Return the (x, y) coordinate for the center point of the cell that contains the specified text.  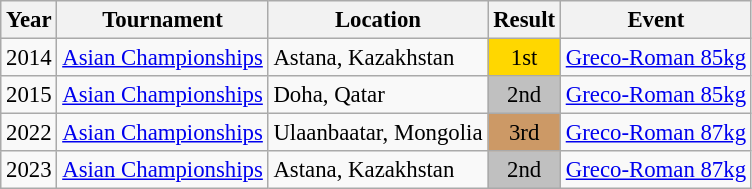
Doha, Qatar (378, 95)
3rd (524, 133)
Location (378, 20)
2014 (29, 58)
2022 (29, 133)
Ulaanbaatar, Mongolia (378, 133)
Event (656, 20)
Result (524, 20)
Tournament (162, 20)
2015 (29, 95)
2023 (29, 170)
Year (29, 20)
1st (524, 58)
